Locate the cell with the specified text and output its (X, Y) center coordinate. 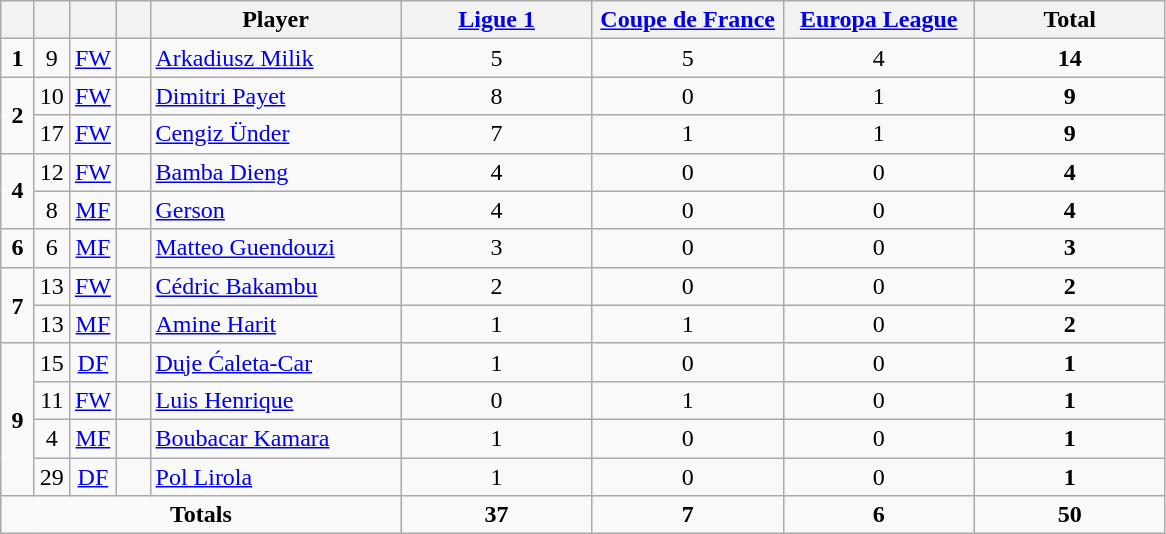
Dimitri Payet (276, 96)
50 (1070, 515)
Boubacar Kamara (276, 438)
Coupe de France (688, 20)
Matteo Guendouzi (276, 248)
Cédric Bakambu (276, 286)
Duje Ćaleta-Car (276, 362)
10 (52, 96)
11 (52, 400)
Europa League (878, 20)
12 (52, 172)
29 (52, 477)
Amine Harit (276, 324)
Arkadiusz Milik (276, 58)
Totals (201, 515)
Gerson (276, 210)
37 (496, 515)
15 (52, 362)
Total (1070, 20)
Pol Lirola (276, 477)
Cengiz Ünder (276, 134)
Luis Henrique (276, 400)
Player (276, 20)
Bamba Dieng (276, 172)
17 (52, 134)
Ligue 1 (496, 20)
14 (1070, 58)
